Return the [X, Y] coordinate for the center point of the cell that contains the specified text.  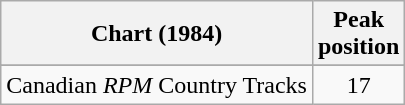
Chart (1984) [157, 34]
Peakposition [358, 34]
Canadian RPM Country Tracks [157, 85]
17 [358, 85]
